Capture the cell that displays the provided text and extract its [X, Y] central coordinate. 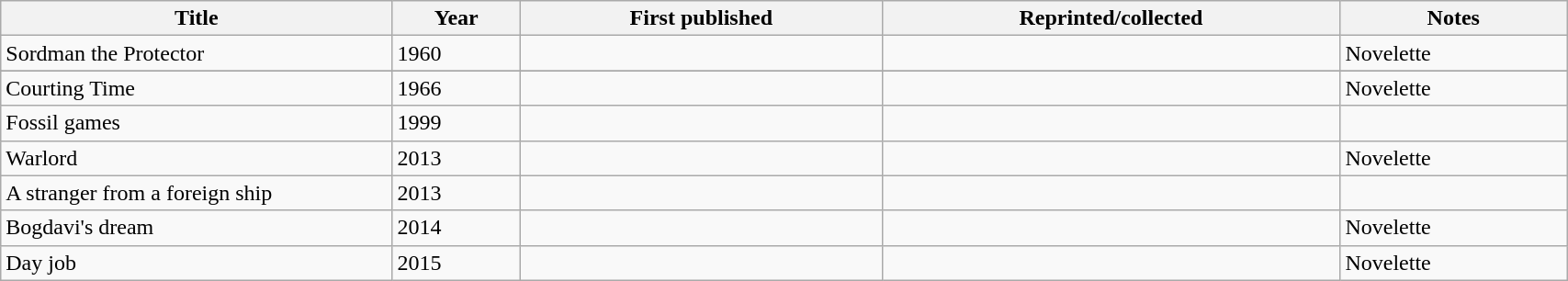
Warlord [197, 158]
Sordman the Protector [197, 53]
Notes [1453, 18]
1966 [457, 88]
Courting Time [197, 88]
2014 [457, 228]
Bogdavi's dream [197, 228]
First published [702, 18]
2015 [457, 263]
Fossil games [197, 123]
Year [457, 18]
Reprinted/collected [1111, 18]
1999 [457, 123]
1960 [457, 53]
A stranger from a foreign ship [197, 193]
Title [197, 18]
Day job [197, 263]
